Determine the (x, y) coordinate at the center of the cell enclosing the given text.  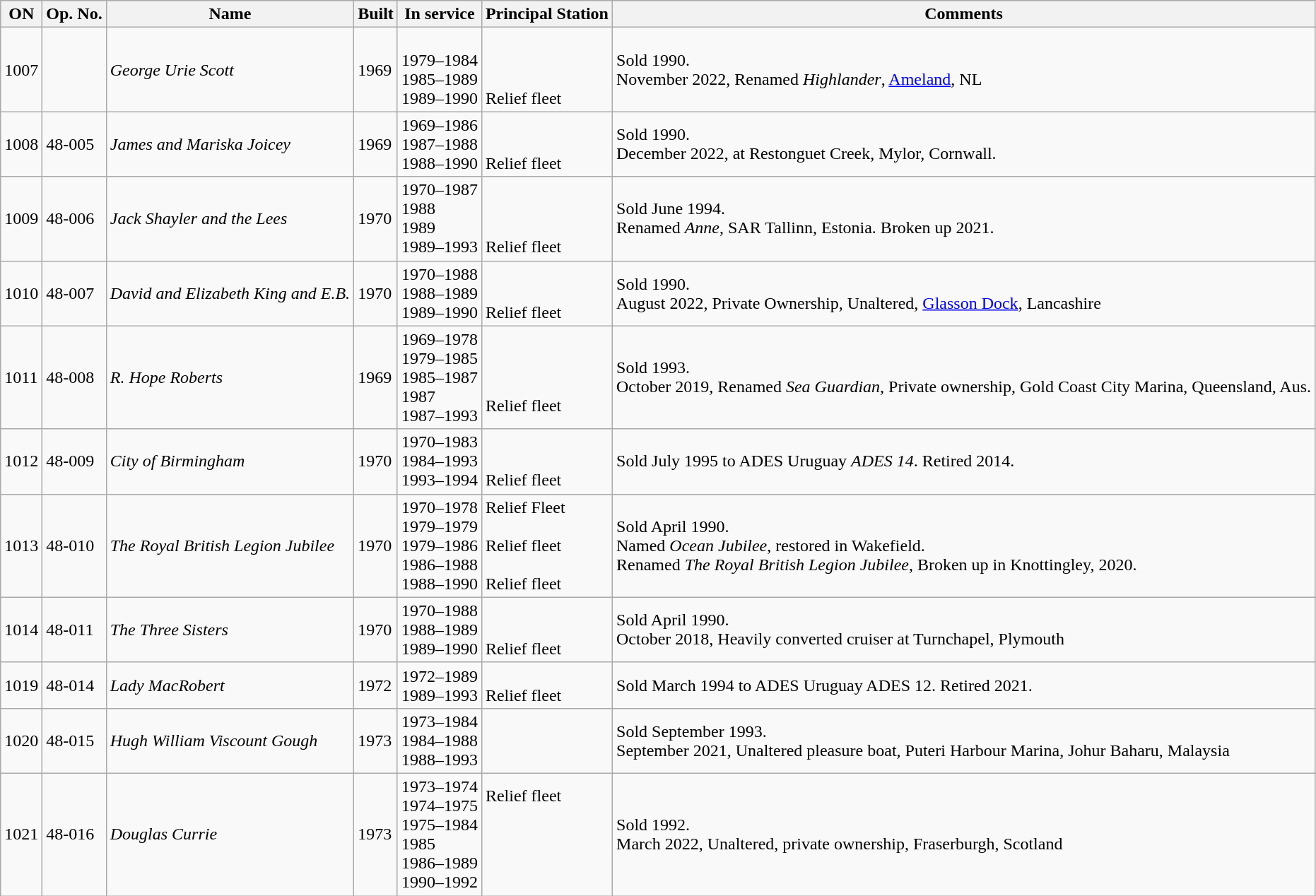
1008 (21, 144)
1019 (21, 685)
Relief FleetRelief fleetRelief fleet (547, 546)
1020 (21, 741)
48-006 (74, 219)
48-011 (74, 630)
48-010 (74, 546)
48-009 (74, 461)
1972–19891989–1993 (440, 685)
1969–19861987–19881988–1990 (440, 144)
Sold 1992.March 2022, Unaltered, private ownership, Fraserburgh, Scotland (964, 834)
48-008 (74, 377)
1013 (21, 546)
48-015 (74, 741)
Op. No. (74, 14)
48-005 (74, 144)
1972 (376, 685)
1970–19831984–19931993–1994 (440, 461)
1970–1987198819891989–1993 (440, 219)
1973–19841984–19881988–1993 (440, 741)
1969–19781979–19851985–198719871987–1993 (440, 377)
Sold 1993.October 2019, Renamed Sea Guardian, Private ownership, Gold Coast City Marina, Queensland, Aus. (964, 377)
Sold June 1994.Renamed Anne, SAR Tallinn, Estonia. Broken up 2021. (964, 219)
Sold 1990. November 2022, Renamed Highlander, Ameland, NL (964, 69)
1009 (21, 219)
1973–19741974–19751975–198419851986–19891990–1992 (440, 834)
1014 (21, 630)
David and Elizabeth King and E.B. (230, 293)
1010 (21, 293)
48-016 (74, 834)
1011 (21, 377)
George Urie Scott (230, 69)
Built (376, 14)
48-014 (74, 685)
Principal Station (547, 14)
1979–19841985–19891989–1990 (440, 69)
Sold September 1993. September 2021, Unaltered pleasure boat, Puteri Harbour Marina, Johur Baharu, Malaysia (964, 741)
1007 (21, 69)
ON (21, 14)
Sold 1990. August 2022, Private Ownership, Unaltered, Glasson Dock, Lancashire (964, 293)
Name (230, 14)
Sold March 1994 to ADES Uruguay ADES 12. Retired 2021. (964, 685)
Sold April 1990. October 2018, Heavily converted cruiser at Turnchapel, Plymouth (964, 630)
Comments (964, 14)
R. Hope Roberts (230, 377)
48-007 (74, 293)
Lady MacRobert (230, 685)
James and Mariska Joicey (230, 144)
Jack Shayler and the Lees (230, 219)
Hugh William Viscount Gough (230, 741)
Sold 1990. December 2022, at Restonguet Creek, Mylor, Cornwall. (964, 144)
In service (440, 14)
Sold April 1990. Named Ocean Jubilee, restored in Wakefield. Renamed The Royal British Legion Jubilee, Broken up in Knottingley, 2020. (964, 546)
1021 (21, 834)
The Three Sisters (230, 630)
The Royal British Legion Jubilee (230, 546)
1012 (21, 461)
1970–19781979–19791979–19861986–19881988–1990 (440, 546)
Douglas Currie (230, 834)
Sold July 1995 to ADES Uruguay ADES 14. Retired 2014. (964, 461)
City of Birmingham (230, 461)
